Find where the given text appears and provide that cell's center as (X, Y) coordinate. 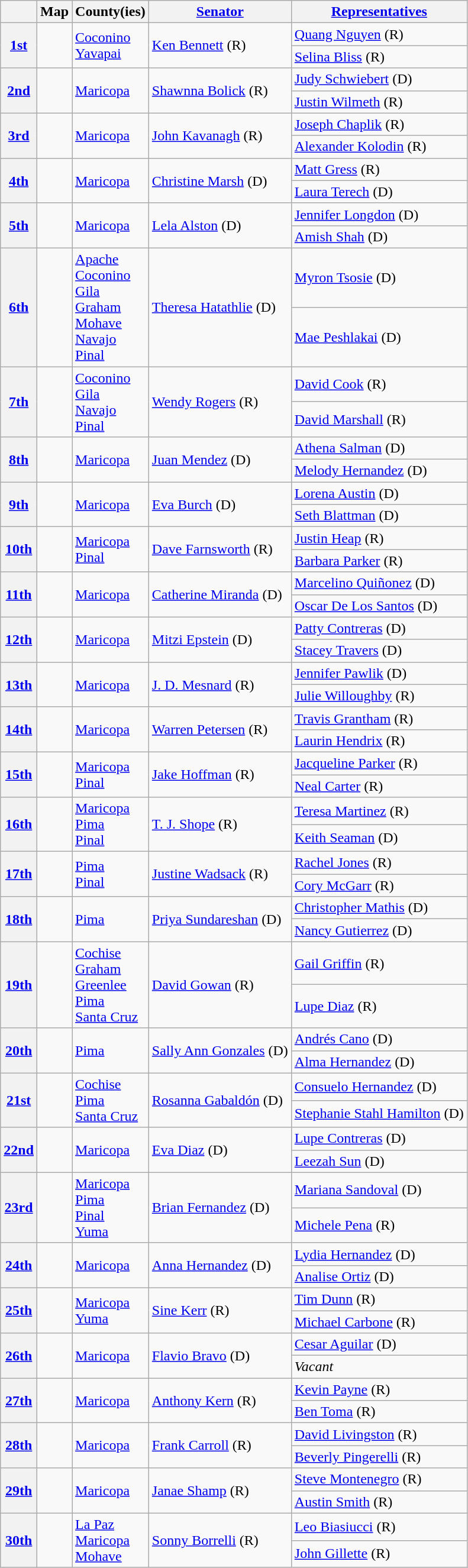
Lorena Austin (D) (379, 493)
Beverly Pingerelli (R) (379, 1457)
3rd (19, 135)
David Marshall (R) (379, 419)
Janae Shamp (R) (220, 1491)
County(ies) (111, 12)
Laura Terech (D) (379, 192)
9th (19, 505)
23rd (19, 1208)
Flavio Bravo (D) (220, 1356)
Selina Bliss (R) (379, 57)
Cesar Aguilar (D) (379, 1344)
Alma Hernandez (D) (379, 1062)
Neal Carter (R) (379, 786)
Jennifer Longdon (D) (379, 214)
Wendy Rogers (R) (220, 402)
Nancy Gutierrez (D) (379, 930)
Justin Heap (R) (379, 538)
Athena Salman (D) (379, 448)
Cory McGarr (R) (379, 885)
30th (19, 1540)
Christopher Mathis (D) (379, 908)
16th (19, 825)
Kevin Payne (R) (379, 1389)
Michele Pena (R) (379, 1226)
Dave Farnsworth (R) (220, 549)
Anthony Kern (R) (220, 1401)
Sine Kerr (R) (220, 1310)
CochisePimaSanta Cruz (111, 1100)
CoconinoYavapai (111, 46)
Shawnna Bolick (R) (220, 90)
Michael Carbone (R) (379, 1322)
Lela Alston (D) (220, 225)
CoconinoGilaNavajoPinal (111, 402)
Matt Gress (R) (379, 169)
Travis Grantham (R) (379, 718)
Juan Mendez (D) (220, 460)
Brian Fernandez (D) (220, 1208)
21st (19, 1100)
Teresa Martinez (R) (379, 811)
David Cook (R) (379, 384)
Anna Hernandez (D) (220, 1265)
25th (19, 1310)
24th (19, 1265)
Senator (220, 12)
Seth Blattman (D) (379, 516)
19th (19, 985)
MaricopaPimaPinal (111, 825)
MaricopaPimaPinalYuma (111, 1208)
4th (19, 180)
11th (19, 594)
Leezah Sun (D) (379, 1161)
Justin Wilmeth (R) (379, 102)
Representatives (379, 12)
1st (19, 46)
20th (19, 1050)
La PazMaricopaMohave (111, 1540)
Ken Bennett (R) (220, 46)
Vacant (379, 1367)
CochiseGrahamGreenleePimaSanta Cruz (111, 985)
Jennifer Pawlik (D) (379, 673)
Eva Diaz (D) (220, 1150)
Myron Tsosie (D) (379, 277)
Sonny Borrelli (R) (220, 1540)
Andrés Cano (D) (379, 1039)
Gail Griffin (R) (379, 963)
Mae Peshlakai (D) (379, 337)
Frank Carroll (R) (220, 1446)
Keith Seaman (D) (379, 838)
Stephanie Stahl Hamilton (D) (379, 1114)
David Gowan (R) (220, 985)
8th (19, 460)
Christine Marsh (D) (220, 180)
7th (19, 402)
Warren Petersen (R) (220, 729)
Oscar De Los Santos (D) (379, 606)
Tim Dunn (R) (379, 1299)
Map (54, 12)
13th (19, 684)
Justine Wadsack (R) (220, 874)
27th (19, 1401)
Jake Hoffman (R) (220, 774)
Consuelo Hernandez (D) (379, 1087)
17th (19, 874)
Joseph Chaplik (R) (379, 124)
26th (19, 1356)
Laurin Hendrix (R) (379, 741)
Amish Shah (D) (379, 237)
6th (19, 307)
Quang Nguyen (R) (379, 34)
Leo Biasiucci (R) (379, 1527)
Priya Sundareshan (D) (220, 919)
Lupe Contreras (D) (379, 1139)
Analise Ortiz (D) (379, 1276)
MaricopaYuma (111, 1310)
5th (19, 225)
Julie Willoughby (R) (379, 696)
Theresa Hatathlie (D) (220, 307)
Sally Ann Gonzales (D) (220, 1050)
10th (19, 549)
Austin Smith (R) (379, 1502)
Patty Contreras (D) (379, 628)
18th (19, 919)
Judy Schwiebert (D) (379, 79)
22nd (19, 1150)
Melody Hernandez (D) (379, 471)
J. D. Mesnard (R) (220, 684)
15th (19, 774)
T. J. Shope (R) (220, 825)
12th (19, 639)
John Kavanagh (R) (220, 135)
Rosanna Gabaldón (D) (220, 1100)
28th (19, 1446)
Ben Toma (R) (379, 1412)
Lupe Diaz (R) (379, 1007)
Rachel Jones (R) (379, 863)
2nd (19, 90)
Mitzi Epstein (D) (220, 639)
Marcelino Quiñonez (D) (379, 583)
Jacqueline Parker (R) (379, 763)
PimaPinal (111, 874)
David Livingston (R) (379, 1434)
14th (19, 729)
Stacey Travers (D) (379, 651)
Catherine Miranda (D) (220, 594)
Barbara Parker (R) (379, 561)
Alexander Kolodin (R) (379, 147)
ApacheCoconinoGilaGrahamMohaveNavajoPinal (111, 307)
Mariana Sandoval (D) (379, 1190)
Eva Burch (D) (220, 505)
Steve Montenegro (R) (379, 1479)
John Gillette (R) (379, 1554)
29th (19, 1491)
Lydia Hernandez (D) (379, 1254)
